Return the (x, y) coordinate for the center point of the cell that contains the specified text.  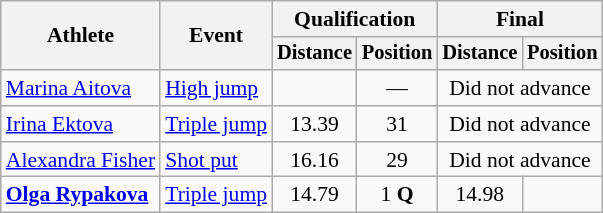
31 (397, 124)
Marina Aitova (80, 88)
Qualification (354, 19)
Event (216, 36)
16.16 (314, 160)
High jump (216, 88)
Final (520, 19)
Irina Ektova (80, 124)
Shot put (216, 160)
Olga Rypakova (80, 195)
14.79 (314, 195)
Athlete (80, 36)
Alexandra Fisher (80, 160)
— (397, 88)
1 Q (397, 195)
29 (397, 160)
13.39 (314, 124)
14.98 (480, 195)
